Extract the (x, y) coordinate from the center of the cell holding the provided text.  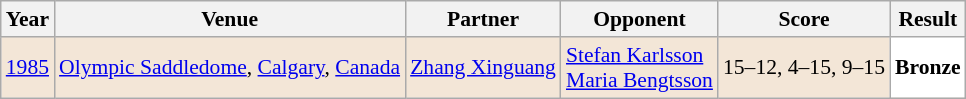
Score (804, 19)
Bronze (928, 68)
Opponent (640, 19)
1985 (28, 68)
Zhang Xinguang (483, 68)
Venue (230, 19)
Year (28, 19)
Partner (483, 19)
Stefan Karlsson Maria Bengtsson (640, 68)
15–12, 4–15, 9–15 (804, 68)
Olympic Saddledome, Calgary, Canada (230, 68)
Result (928, 19)
